Extract the [x, y] coordinate from the center of the cell holding the provided text.  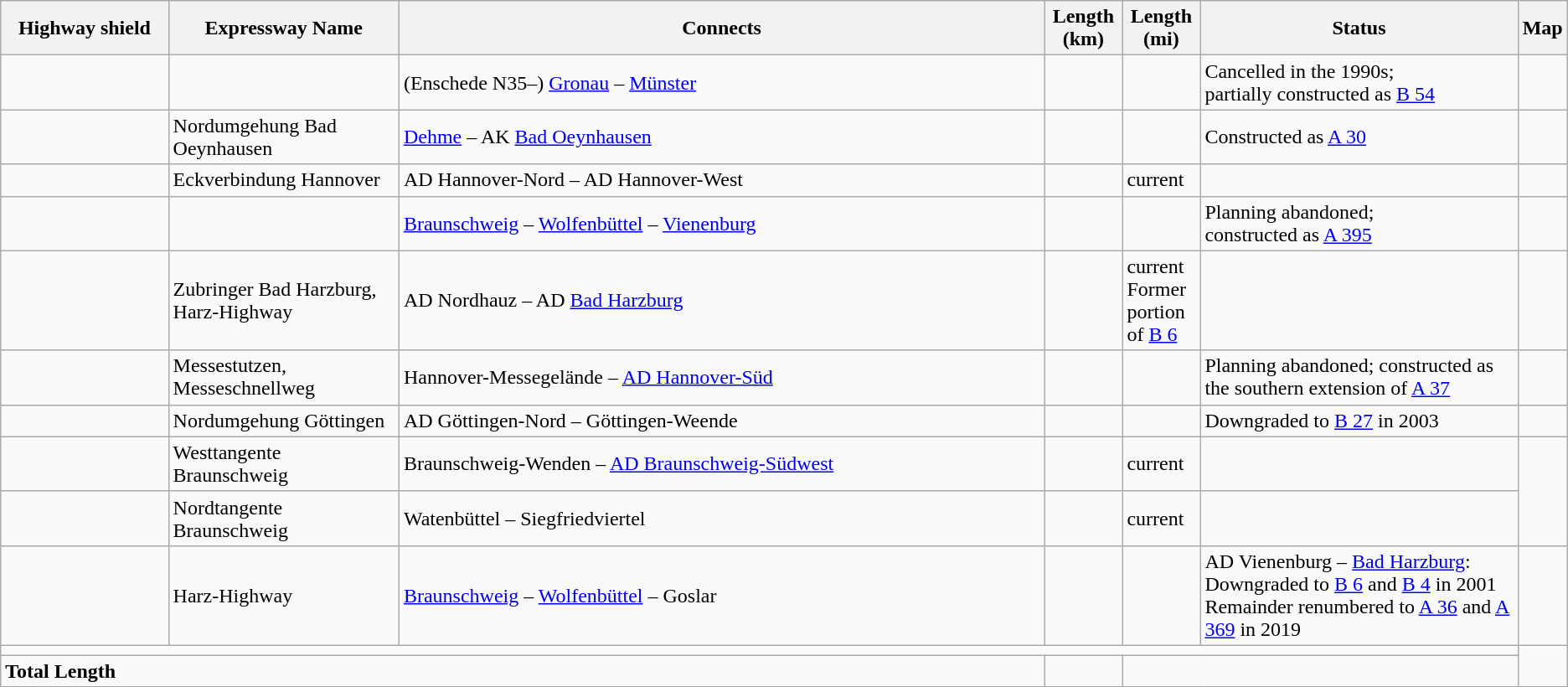
Length(km) [1084, 28]
Length(mi) [1161, 28]
Hannover-Messegelände – AD Hannover-Süd [721, 377]
Harz-Highway [283, 595]
Map [1543, 28]
Dehme – AK Bad Oeynhausen [721, 137]
Planning abandoned; constructed as the southern extension of A 37 [1359, 377]
Eckverbindung Hannover [283, 180]
Nordumgehung Bad Oeynhausen [283, 137]
Nordtangente Braunschweig [283, 518]
Planning abandoned;constructed as A 395 [1359, 223]
Constructed as A 30 [1359, 137]
AD Vienenburg – Bad Harzburg: Downgraded to B 6 and B 4 in 2001Remainder renumbered to A 36 and A 369 in 2019 [1359, 595]
Expressway Name [283, 28]
Highway shield [85, 28]
Messestutzen, Messeschnellweg [283, 377]
Nordumgehung Göttingen [283, 421]
Braunschweig-Wenden – AD Braunschweig-Südwest [721, 464]
Zubringer Bad Harzburg, Harz-Highway [283, 300]
Total Length [523, 671]
Watenbüttel – Siegfriedviertel [721, 518]
Braunschweig – Wolfenbüttel – Vienenburg [721, 223]
AD Nordhauz – AD Bad Harzburg [721, 300]
(Enschede N35–) Gronau – Münster [721, 82]
Downgraded to B 27 in 2003 [1359, 421]
Cancelled in the 1990s;partially constructed as B 54 [1359, 82]
Braunschweig – Wolfenbüttel – Goslar [721, 595]
AD Hannover-Nord – AD Hannover-West [721, 180]
current Former portion of B 6 [1161, 300]
AD Göttingen-Nord – Göttingen-Weende [721, 421]
Westtangente Braunschweig [283, 464]
Status [1359, 28]
Connects [721, 28]
